Extract the [x, y] coordinate from the center of the cell holding the provided text.  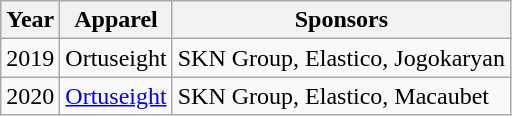
SKN Group, Elastico, Jogokaryan [341, 58]
Sponsors [341, 20]
Apparel [116, 20]
SKN Group, Elastico, Macaubet [341, 96]
Year [30, 20]
2020 [30, 96]
2019 [30, 58]
